Locate the cell with the specified text and output its [X, Y] center coordinate. 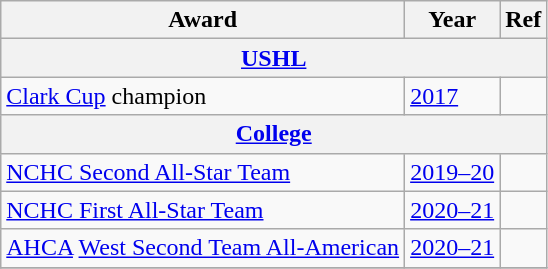
AHCA West Second Team All-American [203, 248]
NCHC Second All-Star Team [203, 172]
Award [203, 20]
2017 [452, 96]
College [274, 134]
2019–20 [452, 172]
Year [452, 20]
USHL [274, 58]
NCHC First All-Star Team [203, 210]
Ref [524, 20]
Clark Cup champion [203, 96]
